For the text-containing cell, return its midpoint in [X, Y] coordinate format. 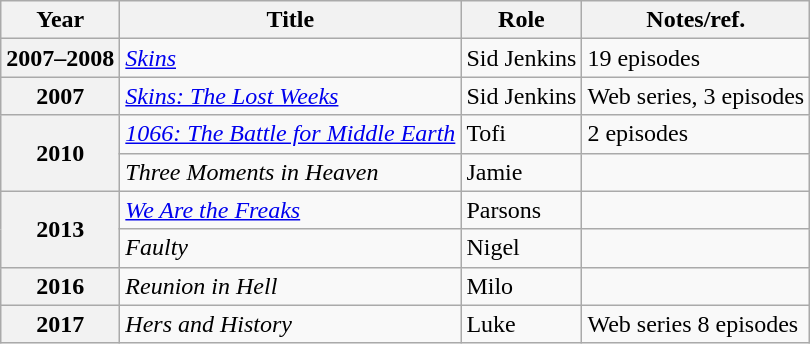
1066: The Battle for Middle Earth [290, 134]
Year [60, 20]
Hers and History [290, 324]
Nigel [522, 248]
Skins [290, 58]
Luke [522, 324]
Web series, 3 episodes [696, 96]
Role [522, 20]
2010 [60, 153]
Faulty [290, 248]
Three Moments in Heaven [290, 172]
Notes/ref. [696, 20]
2017 [60, 324]
19 episodes [696, 58]
Title [290, 20]
2016 [60, 286]
Tofi [522, 134]
2007–2008 [60, 58]
2013 [60, 229]
Jamie [522, 172]
Milo [522, 286]
Web series 8 episodes [696, 324]
We Are the Freaks [290, 210]
Reunion in Hell [290, 286]
2 episodes [696, 134]
Skins: The Lost Weeks [290, 96]
2007 [60, 96]
Parsons [522, 210]
